Locate the cell with the specified text and output its (X, Y) center coordinate. 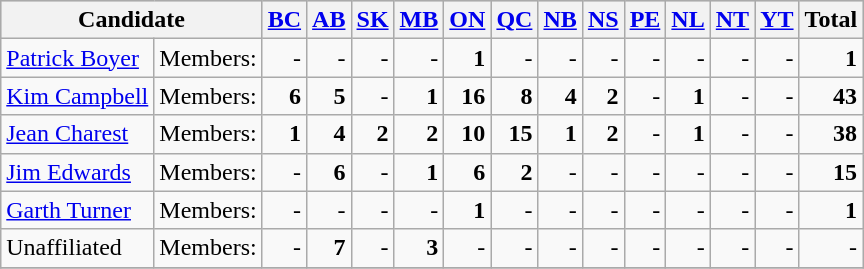
AB (329, 20)
Total (831, 20)
3 (419, 248)
NT (732, 20)
QC (514, 20)
8 (514, 96)
7 (329, 248)
Jean Charest (78, 134)
16 (468, 96)
Candidate (132, 20)
ON (468, 20)
BC (284, 20)
43 (831, 96)
YT (777, 20)
Unaffiliated (78, 248)
MB (419, 20)
NL (688, 20)
Garth Turner (78, 210)
5 (329, 96)
SK (372, 20)
Kim Campbell (78, 96)
38 (831, 134)
NB (560, 20)
10 (468, 134)
NS (603, 20)
PE (645, 20)
Jim Edwards (78, 172)
Patrick Boyer (78, 58)
